Locate the cell with the specified text and output its [X, Y] center coordinate. 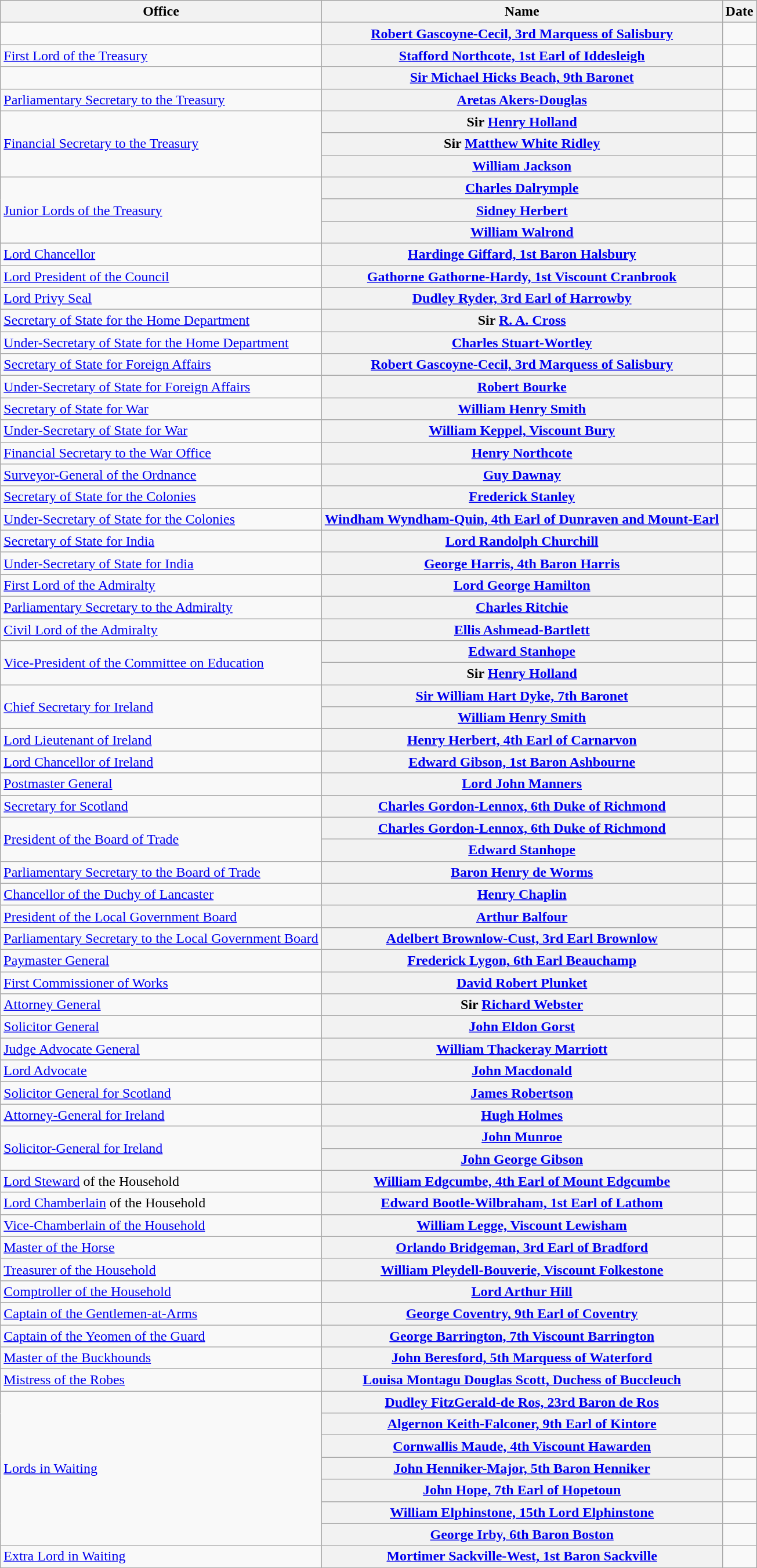
Dudley FitzGerald-de Ros, 23rd Baron de Ros [522, 1402]
Henry Chaplin [522, 894]
George Barrington, 7th Viscount Barrington [522, 1335]
Under-Secretary of State for the Colonies [161, 519]
Adelbert Brownlow-Cust, 3rd Earl Brownlow [522, 938]
Judge Advocate General [161, 1049]
Lord John Manners [522, 784]
Date [739, 12]
Mortimer Sackville-West, 1st Baron Sackville [522, 1556]
Lord President of the Council [161, 277]
George Irby, 6th Baron Boston [522, 1534]
Lord Advocate [161, 1071]
Sidney Herbert [522, 210]
George Harris, 4th Baron Harris [522, 563]
Frederick Lygon, 6th Earl Beauchamp [522, 960]
John Munroe [522, 1137]
Attorney-General for Ireland [161, 1115]
First Commissioner of Works [161, 983]
Attorney General [161, 1005]
Paymaster General [161, 960]
Postmaster General [161, 784]
Name [522, 12]
Office [161, 12]
Charles Dalrymple [522, 188]
William Legge, Viscount Lewisham [522, 1225]
Solicitor General [161, 1027]
Edward Gibson, 1st Baron Ashbourne [522, 762]
William Elphinstone, 15th Lord Elphinstone [522, 1512]
John Macdonald [522, 1071]
Algernon Keith-Falconer, 9th Earl of Kintore [522, 1424]
Mistress of the Robes [161, 1380]
Civil Lord of the Admiralty [161, 629]
Ellis Ashmead-Bartlett [522, 629]
Secretary of State for India [161, 541]
Dudley Ryder, 3rd Earl of Harrowby [522, 299]
Sir William Hart Dyke, 7th Baronet [522, 696]
Surveyor-General of the Ordnance [161, 475]
Chancellor of the Duchy of Lancaster [161, 894]
John George Gibson [522, 1159]
Parliamentary Secretary to the Local Government Board [161, 938]
Sir Richard Webster [522, 1005]
Lord Chamberlain of the Household [161, 1203]
Lord Arthur Hill [522, 1291]
Hugh Holmes [522, 1115]
William Edgcumbe, 4th Earl of Mount Edgcumbe [522, 1181]
Sir R. A. Cross [522, 321]
Henry Herbert, 4th Earl of Carnarvon [522, 740]
Lord Lieutenant of Ireland [161, 740]
Junior Lords of the Treasury [161, 210]
Robert Bourke [522, 387]
Secretary of State for War [161, 409]
William Pleydell-Bouverie, Viscount Folkestone [522, 1269]
William Walrond [522, 232]
Secretary of State for the Home Department [161, 321]
Parliamentary Secretary to the Board of Trade [161, 872]
Baron Henry de Worms [522, 872]
Treasurer of the Household [161, 1269]
Lord Steward of the Household [161, 1181]
First Lord of the Admiralty [161, 585]
James Robertson [522, 1093]
John Beresford, 5th Marquess of Waterford [522, 1358]
William Thackeray Marriott [522, 1049]
Captain of the Gentlemen-at-Arms [161, 1313]
Lord Chancellor of Ireland [161, 762]
Lord George Hamilton [522, 585]
Arthur Balfour [522, 916]
Chief Secretary for Ireland [161, 707]
Extra Lord in Waiting [161, 1556]
Captain of the Yeomen of the Guard [161, 1335]
Henry Northcote [522, 453]
Sir Michael Hicks Beach, 9th Baronet [522, 78]
John Hope, 7th Earl of Hopetoun [522, 1490]
Aretas Akers-Douglas [522, 100]
Frederick Stanley [522, 497]
Lord Randolph Churchill [522, 541]
Secretary of State for Foreign Affairs [161, 365]
Sir Matthew White Ridley [522, 144]
Louisa Montagu Douglas Scott, Duchess of Buccleuch [522, 1380]
Vice-Chamberlain of the Household [161, 1225]
President of the Local Government Board [161, 916]
Master of the Horse [161, 1247]
Hardinge Giffard, 1st Baron Halsbury [522, 254]
Edward Bootle-Wilbraham, 1st Earl of Lathom [522, 1203]
Vice-President of the Committee on Education [161, 663]
Under-Secretary of State for War [161, 431]
Parliamentary Secretary to the Treasury [161, 100]
President of the Board of Trade [161, 839]
Solicitor-General for Ireland [161, 1148]
Comptroller of the Household [161, 1291]
David Robert Plunket [522, 983]
Windham Wyndham-Quin, 4th Earl of Dunraven and Mount-Earl [522, 519]
Cornwallis Maude, 4th Viscount Hawarden [522, 1446]
Guy Dawnay [522, 475]
Under-Secretary of State for the Home Department [161, 343]
Master of the Buckhounds [161, 1358]
Gathorne Gathorne-Hardy, 1st Viscount Cranbrook [522, 277]
John Henniker-Major, 5th Baron Henniker [522, 1468]
Solicitor General for Scotland [161, 1093]
Secretary for Scotland [161, 806]
First Lord of the Treasury [161, 56]
Parliamentary Secretary to the Admiralty [161, 607]
Financial Secretary to the Treasury [161, 144]
Under-Secretary of State for India [161, 563]
Lord Privy Seal [161, 299]
Charles Stuart-Wortley [522, 343]
Charles Ritchie [522, 607]
William Jackson [522, 166]
George Coventry, 9th Earl of Coventry [522, 1313]
Stafford Northcote, 1st Earl of Iddesleigh [522, 56]
Secretary of State for the Colonies [161, 497]
John Eldon Gorst [522, 1027]
Financial Secretary to the War Office [161, 453]
Lords in Waiting [161, 1468]
William Keppel, Viscount Bury [522, 431]
Orlando Bridgeman, 3rd Earl of Bradford [522, 1247]
Lord Chancellor [161, 254]
Under-Secretary of State for Foreign Affairs [161, 387]
